Provide the [x, y] coordinate of the cell's center where the given text is located.  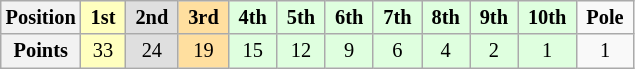
2nd [152, 17]
4 [446, 51]
10th [547, 17]
6 [397, 51]
4th [253, 17]
9th [494, 17]
2 [494, 51]
Pole [604, 17]
15 [253, 51]
9 [349, 51]
Points [41, 51]
12 [301, 51]
6th [349, 17]
24 [152, 51]
19 [203, 51]
Position [41, 17]
33 [104, 51]
3rd [203, 17]
5th [301, 17]
1st [104, 17]
7th [397, 17]
8th [446, 17]
